Detect which cell encompasses the target text, then output its [x, y] center coordinate. 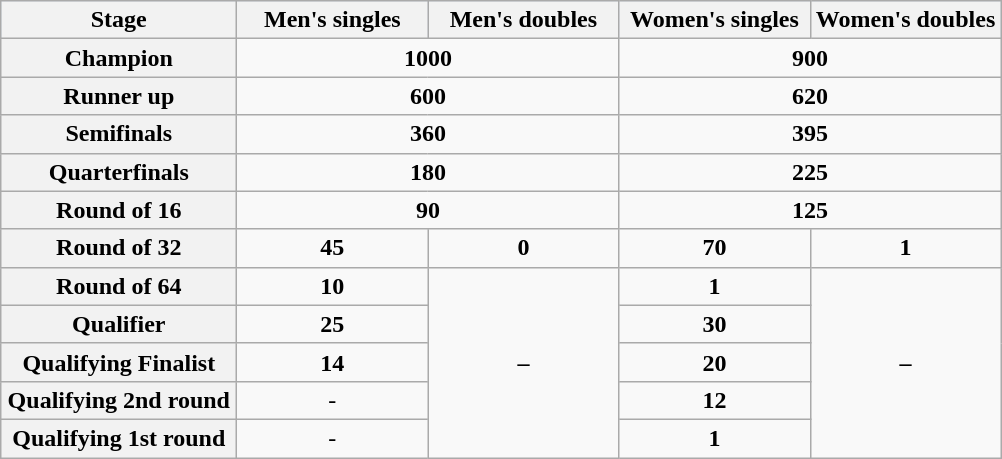
25 [332, 324]
70 [714, 248]
Qualifying Finalist [119, 362]
Qualifying 1st round [119, 438]
10 [332, 286]
600 [428, 96]
900 [810, 58]
180 [428, 172]
Round of 32 [119, 248]
360 [428, 134]
Semifinals [119, 134]
Women's doubles [906, 20]
225 [810, 172]
Men's doubles [524, 20]
Stage [119, 20]
20 [714, 362]
12 [714, 400]
620 [810, 96]
Qualifier [119, 324]
395 [810, 134]
Quarterfinals [119, 172]
90 [428, 210]
Round of 64 [119, 286]
125 [810, 210]
0 [524, 248]
Men's singles [332, 20]
Runner up [119, 96]
Qualifying 2nd round [119, 400]
45 [332, 248]
Round of 16 [119, 210]
Women's singles [714, 20]
30 [714, 324]
14 [332, 362]
Champion [119, 58]
1000 [428, 58]
